Pinpoint the cell where the given text exists, returning its [X, Y] midpoint coordinate. 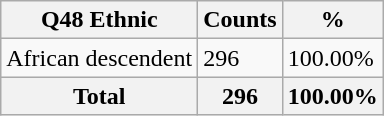
% [332, 20]
African descendent [100, 58]
Q48 Ethnic [100, 20]
Total [100, 96]
Counts [240, 20]
